Identify which cell holds the provided text, then report its (x, y) central coordinate. 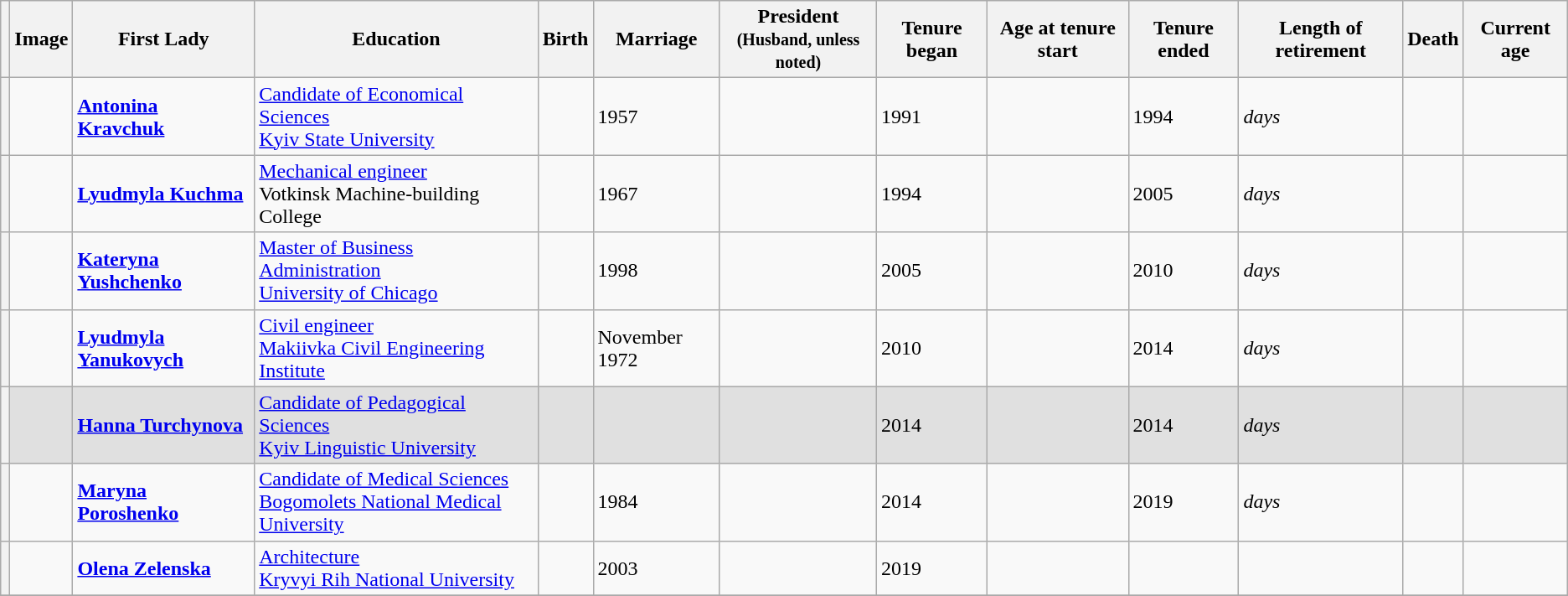
President (Husband, unless noted) (797, 39)
November 1972 (657, 348)
Current age (1515, 39)
Lyudmyla Yanukovych (164, 348)
2003 (657, 568)
Education (397, 39)
Age at tenure start (1057, 39)
Maryna Poroshenko (164, 502)
Hanna Turchynova (164, 425)
ArchitectureKryvyi Rih National University (397, 568)
Civil engineerMakiivka Civil Engineering Institute (397, 348)
Image (42, 39)
Candidate of Economical SciencesKyiv State University (397, 117)
Candidate of Pedagogical SciencesKyiv Linguistic University (397, 425)
1957 (657, 117)
Tenure ended (1184, 39)
Mechanical engineerVotkinsk Machine-building College (397, 194)
Length of retirement (1321, 39)
Candidate of Medical SciencesBogomolets National Medical University (397, 502)
1998 (657, 271)
1991 (932, 117)
Death (1433, 39)
1967 (657, 194)
Antonina Kravchuk (164, 117)
Birth (565, 39)
Marriage (657, 39)
Olena Zelenska (164, 568)
1984 (657, 502)
Lyudmyla Kuchma (164, 194)
Master of Business AdministrationUniversity of Chicago (397, 271)
First Lady (164, 39)
Tenure began (932, 39)
Kateryna Yushchenko (164, 271)
